For the text-containing cell, return its midpoint in (X, Y) coordinate format. 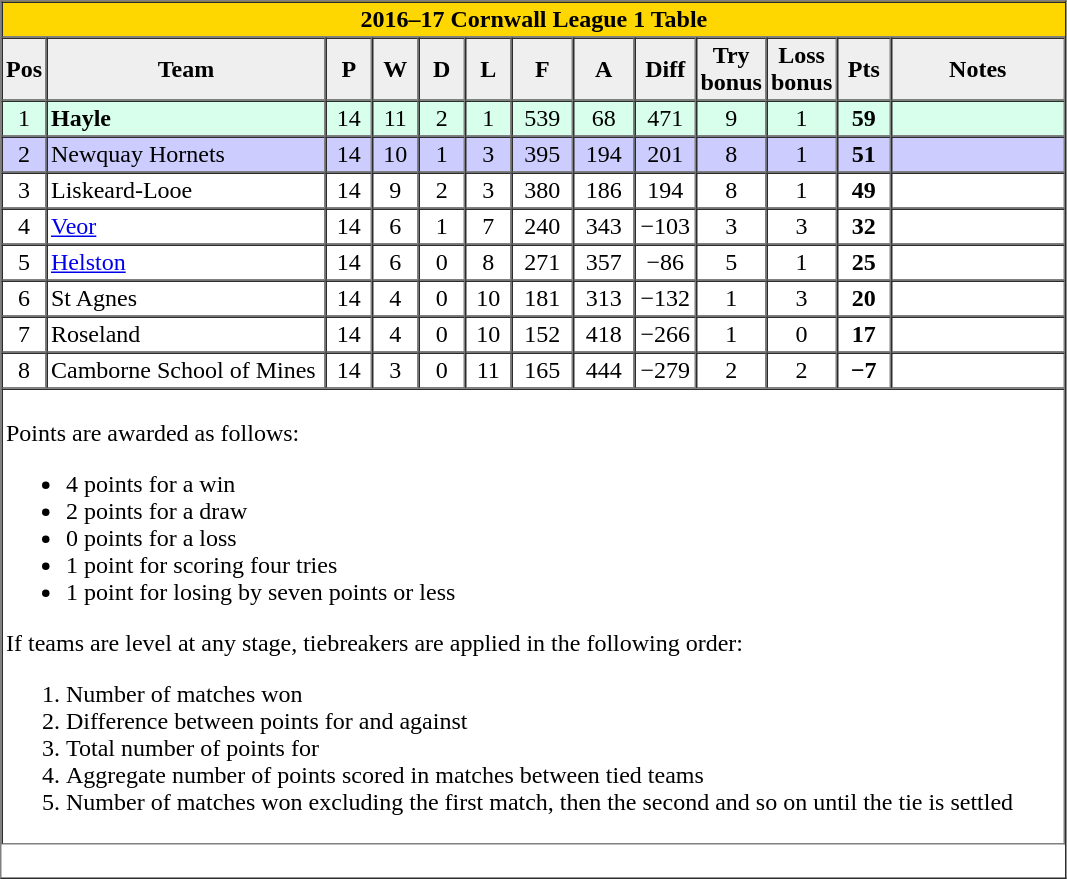
20 (864, 298)
395 (543, 154)
17 (864, 334)
357 (604, 262)
F (543, 70)
2016–17 Cornwall League 1 Table (534, 20)
D (441, 70)
240 (543, 226)
343 (604, 226)
P (349, 70)
−132 (665, 298)
539 (543, 118)
271 (543, 262)
Diff (665, 70)
Team (186, 70)
−103 (665, 226)
181 (543, 298)
152 (543, 334)
Notes (978, 70)
201 (665, 154)
Loss bonus (801, 70)
49 (864, 190)
A (604, 70)
Roseland (186, 334)
59 (864, 118)
Try bonus (731, 70)
25 (864, 262)
471 (665, 118)
444 (604, 370)
313 (604, 298)
−279 (665, 370)
165 (543, 370)
W (395, 70)
68 (604, 118)
Helston (186, 262)
Hayle (186, 118)
51 (864, 154)
−266 (665, 334)
Camborne School of Mines (186, 370)
St Agnes (186, 298)
Pts (864, 70)
Newquay Hornets (186, 154)
Pos (24, 70)
186 (604, 190)
Liskeard-Looe (186, 190)
−7 (864, 370)
L (488, 70)
380 (543, 190)
−86 (665, 262)
418 (604, 334)
Veor (186, 226)
32 (864, 226)
